Detect which cell encompasses the target text, then output its [X, Y] center coordinate. 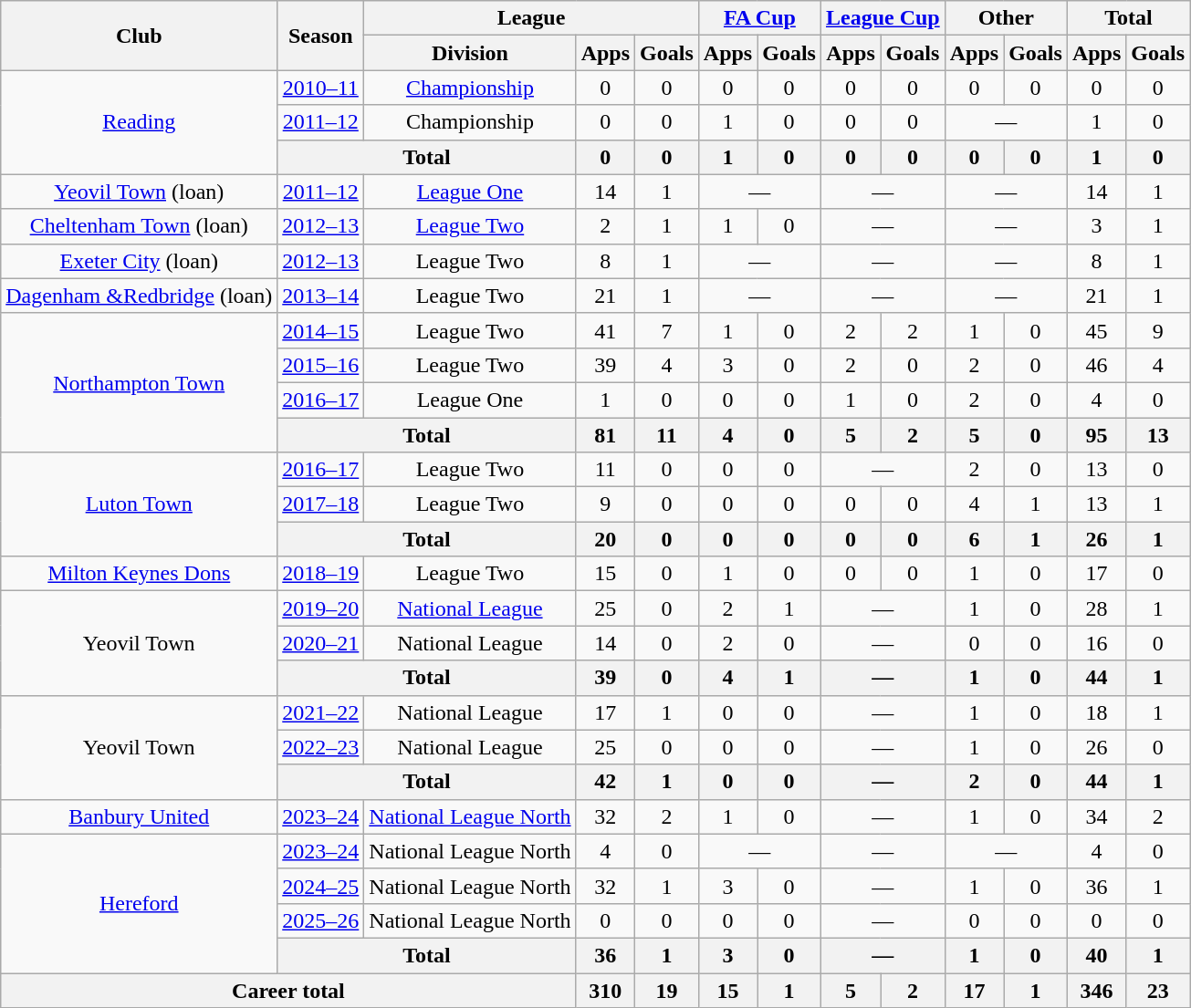
Cheltenham Town (loan) [139, 226]
Reading [139, 122]
7 [667, 330]
Career total [288, 990]
45 [1096, 330]
46 [1096, 365]
Luton Town [139, 504]
34 [1096, 816]
FA Cup [759, 18]
Milton Keynes Dons [139, 574]
2024–25 [321, 886]
2025–26 [321, 920]
41 [605, 330]
2020–21 [321, 643]
6 [974, 539]
2018–19 [321, 574]
19 [667, 990]
95 [1096, 435]
Yeovil Town (loan) [139, 192]
16 [1096, 643]
2022–23 [321, 747]
Season [321, 36]
28 [1096, 608]
2014–15 [321, 330]
346 [1096, 990]
2021–22 [321, 712]
81 [605, 435]
Hereford [139, 903]
40 [1096, 955]
League [531, 18]
League Cup [883, 18]
20 [605, 539]
Dagenham &Redbridge (loan) [139, 296]
2017–18 [321, 504]
Club [139, 36]
2010–11 [321, 88]
23 [1158, 990]
18 [1096, 712]
Other [1006, 18]
2019–20 [321, 608]
2015–16 [321, 365]
Northampton Town [139, 382]
2013–14 [321, 296]
310 [605, 990]
42 [605, 782]
Division [470, 53]
Exeter City (loan) [139, 261]
Banbury United [139, 816]
